Pinpoint the cell where the given text exists, returning its (X, Y) midpoint coordinate. 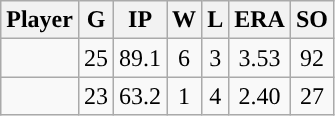
27 (312, 96)
W (184, 20)
3 (216, 58)
63.2 (140, 96)
3.53 (260, 58)
23 (96, 96)
4 (216, 96)
G (96, 20)
25 (96, 58)
2.40 (260, 96)
SO (312, 20)
1 (184, 96)
89.1 (140, 58)
Player (40, 20)
L (216, 20)
92 (312, 58)
ERA (260, 20)
6 (184, 58)
IP (140, 20)
